Output the [X, Y] coordinate of the center of the cell containing the given text.  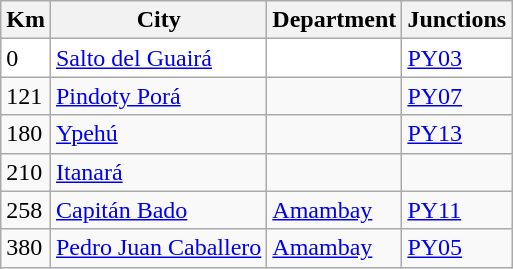
Capitán Bado [158, 210]
Pedro Juan Caballero [158, 248]
380 [26, 248]
0 [26, 58]
PY05 [457, 248]
121 [26, 96]
180 [26, 134]
Junctions [457, 20]
PY13 [457, 134]
Itanará [158, 172]
PY11 [457, 210]
Department [334, 20]
Salto del Guairá [158, 58]
258 [26, 210]
PY07 [457, 96]
Km [26, 20]
City [158, 20]
210 [26, 172]
Pindoty Porá [158, 96]
Ypehú [158, 134]
PY03 [457, 58]
